For the text-containing cell, return its midpoint in (x, y) coordinate format. 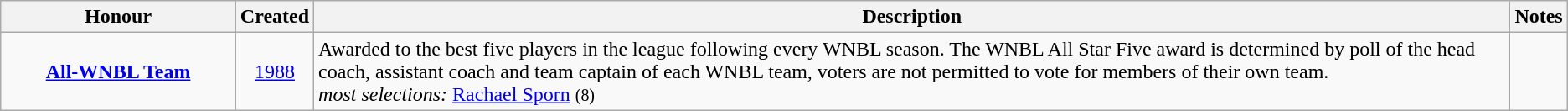
Notes (1539, 17)
All-WNBL Team (119, 71)
1988 (275, 71)
Created (275, 17)
Description (912, 17)
Honour (119, 17)
